Return the (X, Y) coordinate for the center point of the cell that contains the specified text.  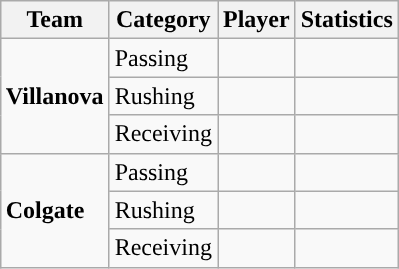
Team (54, 20)
Player (257, 20)
Category (163, 20)
Statistics (346, 20)
Colgate (54, 210)
Villanova (54, 96)
